Provide the [x, y] coordinate of the cell's center where the given text is located.  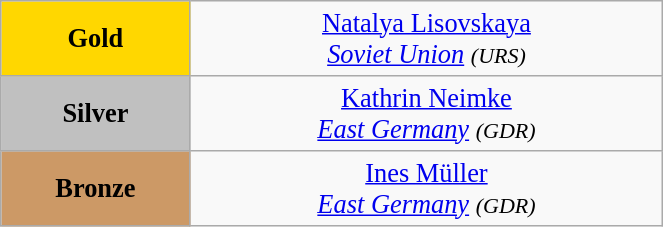
Kathrin NeimkeEast Germany (GDR) [426, 112]
Gold [96, 38]
Silver [96, 112]
Ines MüllerEast Germany (GDR) [426, 188]
Bronze [96, 188]
Natalya LisovskayaSoviet Union (URS) [426, 38]
